Locate the cell with the specified text and output its [X, Y] center coordinate. 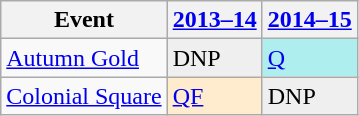
QF [214, 96]
Colonial Square [84, 96]
Q [310, 58]
Event [84, 20]
Autumn Gold [84, 58]
2014–15 [310, 20]
2013–14 [214, 20]
